Detect which cell encompasses the target text, then output its (X, Y) center coordinate. 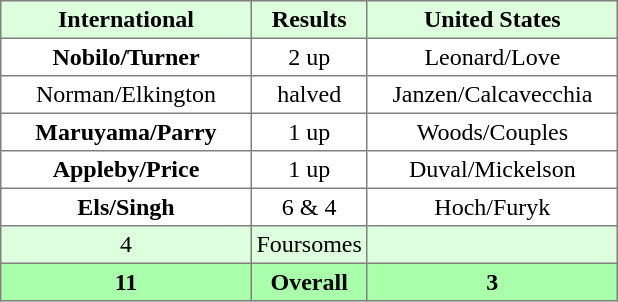
4 (126, 245)
2 up (309, 57)
Appleby/Price (126, 170)
Woods/Couples (492, 132)
Maruyama/Parry (126, 132)
Overall (309, 282)
Duval/Mickelson (492, 170)
Els/Singh (126, 207)
Janzen/Calcavecchia (492, 95)
Norman/Elkington (126, 95)
International (126, 20)
halved (309, 95)
6 & 4 (309, 207)
Nobilo/Turner (126, 57)
Foursomes (309, 245)
Hoch/Furyk (492, 207)
Leonard/Love (492, 57)
11 (126, 282)
3 (492, 282)
United States (492, 20)
Results (309, 20)
